Determine the (x, y) coordinate at the center of the cell enclosing the given text.  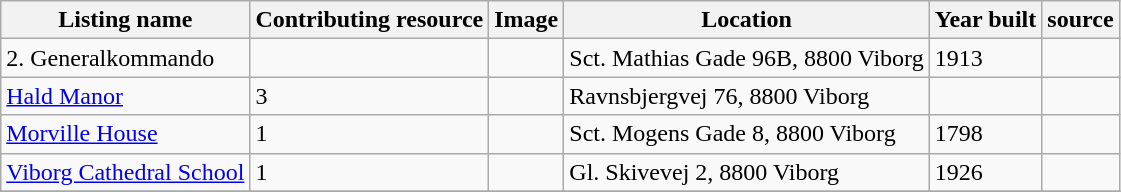
Image (526, 20)
Hald Manor (126, 96)
Contributing resource (370, 20)
Viborg Cathedral School (126, 172)
1926 (986, 172)
source (1080, 20)
Morville House (126, 134)
3 (370, 96)
Gl. Skivevej 2, 8800 Viborg (746, 172)
Ravnsbjergvej 76, 8800 Viborg (746, 96)
Sct. Mogens Gade 8, 8800 Viborg (746, 134)
2. Generalkommando (126, 58)
1913 (986, 58)
1798 (986, 134)
Listing name (126, 20)
Year built (986, 20)
Sct. Mathias Gade 96B, 8800 Viborg (746, 58)
Location (746, 20)
